Extract the (x, y) coordinate from the center of the cell holding the provided text.  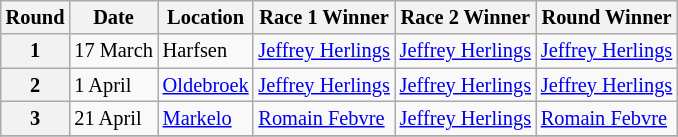
Oldebroek (206, 85)
3 (36, 118)
Markelo (206, 118)
Round Winner (606, 17)
Location (206, 17)
Round (36, 17)
2 (36, 85)
Harfsen (206, 51)
Race 1 Winner (324, 17)
17 March (113, 51)
Date (113, 17)
Race 2 Winner (466, 17)
1 April (113, 85)
1 (36, 51)
21 April (113, 118)
